Identify which cell holds the provided text, then report its [x, y] central coordinate. 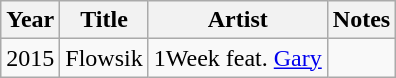
1Week feat. Gary [238, 58]
2015 [30, 58]
Notes [361, 20]
Artist [238, 20]
Year [30, 20]
Title [104, 20]
Flowsik [104, 58]
